Return (x, y) of the center of cell containing provided text 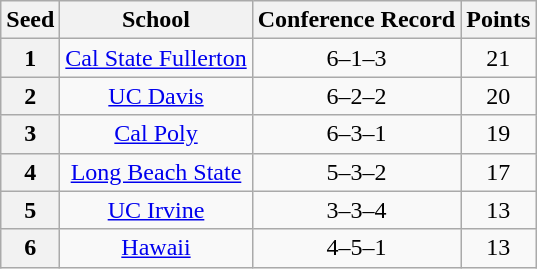
3–3–4 (356, 210)
20 (498, 96)
19 (498, 134)
6 (30, 248)
School (156, 20)
3 (30, 134)
Conference Record (356, 20)
21 (498, 58)
Seed (30, 20)
Cal State Fullerton (156, 58)
Points (498, 20)
17 (498, 172)
1 (30, 58)
2 (30, 96)
6–2–2 (356, 96)
6–1–3 (356, 58)
4–5–1 (356, 248)
Long Beach State (156, 172)
Cal Poly (156, 134)
Hawaii (156, 248)
6–3–1 (356, 134)
UC Davis (156, 96)
5–3–2 (356, 172)
UC Irvine (156, 210)
4 (30, 172)
5 (30, 210)
